Pinpoint the cell where the given text exists, returning its (x, y) midpoint coordinate. 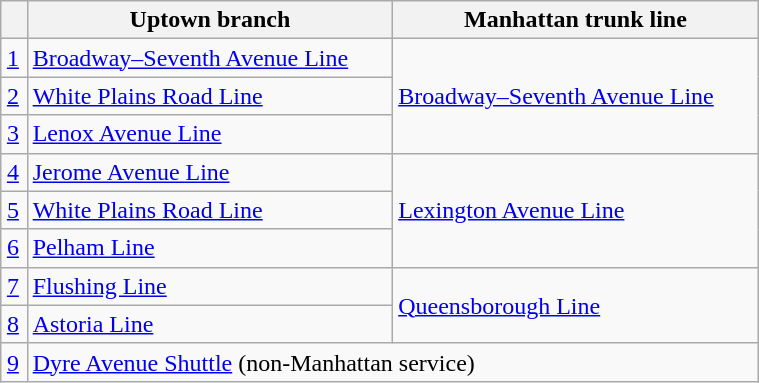
Manhattan trunk line (576, 20)
Pelham Line (210, 248)
2 (14, 96)
Uptown branch (210, 20)
Queensborough Line (576, 305)
6 (14, 248)
9 (14, 362)
Jerome Avenue Line (210, 172)
Lenox Avenue Line (210, 134)
5 (14, 210)
Astoria Line (210, 324)
4 (14, 172)
Flushing Line (210, 286)
8 (14, 324)
3 (14, 134)
Lexington Avenue Line (576, 210)
7 (14, 286)
Dyre Avenue Shuttle (non-Manhattan service) (392, 362)
1 (14, 58)
